Detect which cell encompasses the target text, then output its [x, y] center coordinate. 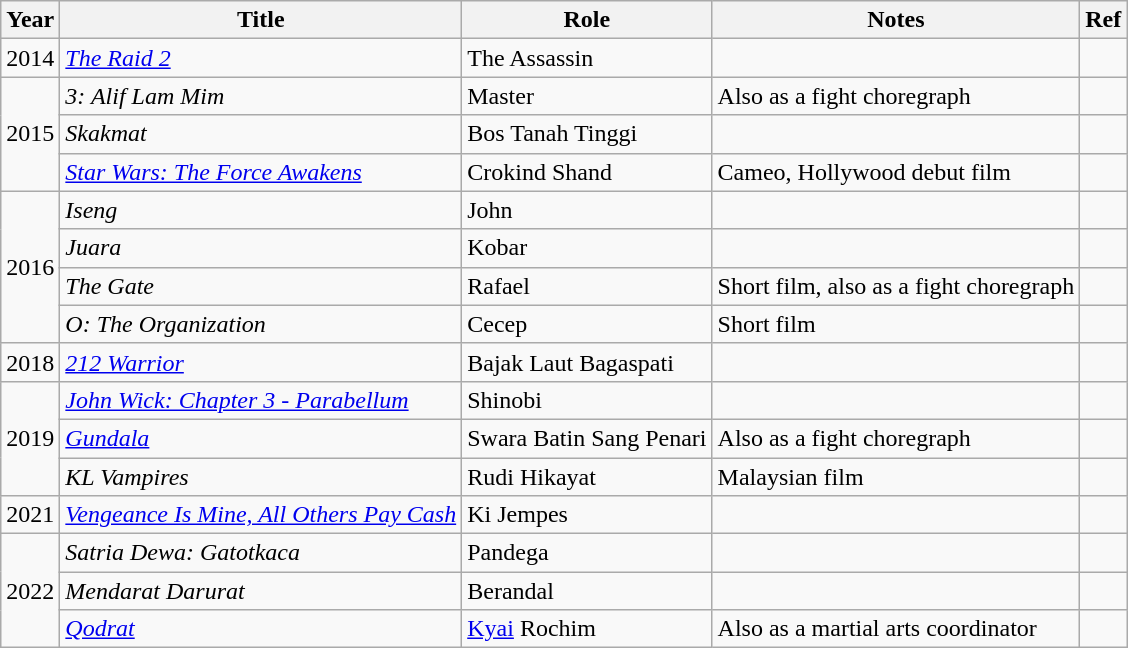
Pandega [587, 553]
The Assassin [587, 58]
Title [261, 20]
Star Wars: The Force Awakens [261, 172]
Kobar [587, 248]
Cameo, Hollywood debut film [896, 172]
Notes [896, 20]
Vengeance Is Mine, All Others Pay Cash [261, 515]
Master [587, 96]
3: Alif Lam Mim [261, 96]
Ref [1104, 20]
Year [30, 20]
Mendarat Darurat [261, 591]
2015 [30, 134]
The Gate [261, 286]
John [587, 210]
Berandal [587, 591]
Short film [896, 324]
Iseng [261, 210]
Bajak Laut Bagaspati [587, 362]
Kyai Rochim [587, 629]
KL Vampires [261, 477]
Shinobi [587, 400]
Cecep [587, 324]
Satria Dewa: Gatotkaca [261, 553]
Bos Tanah Tinggi [587, 134]
Swara Batin Sang Penari [587, 438]
2018 [30, 362]
Ki Jempes [587, 515]
Also as a martial arts coordinator [896, 629]
Juara [261, 248]
Rafael [587, 286]
2019 [30, 438]
Qodrat [261, 629]
John Wick: Chapter 3 - Parabellum [261, 400]
Skakmat [261, 134]
The Raid 2 [261, 58]
Gundala [261, 438]
Crokind Shand [587, 172]
Malaysian film [896, 477]
O: The Organization [261, 324]
2016 [30, 267]
2014 [30, 58]
Rudi Hikayat [587, 477]
Short film, also as a fight choregraph [896, 286]
Role [587, 20]
2021 [30, 515]
212 Warrior [261, 362]
2022 [30, 591]
